Detect which cell encompasses the target text, then output its (X, Y) center coordinate. 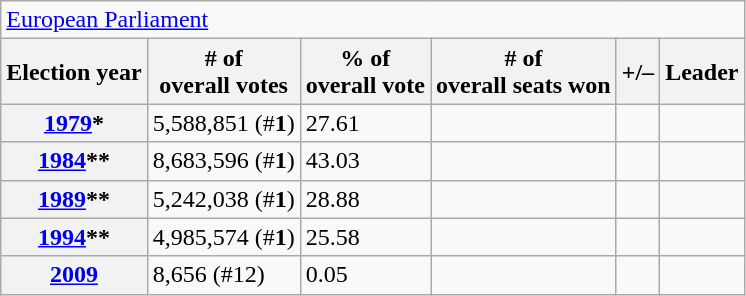
Leader (702, 72)
27.61 (365, 123)
25.58 (365, 237)
# ofoverall votes (224, 72)
1994** (74, 237)
1979* (74, 123)
4,985,574 (#1) (224, 237)
43.03 (365, 161)
European Parliament (372, 20)
1984** (74, 161)
8,683,596 (#1) (224, 161)
5,242,038 (#1) (224, 199)
% ofoverall vote (365, 72)
# ofoverall seats won (524, 72)
28.88 (365, 199)
8,656 (#12) (224, 275)
2009 (74, 275)
1989** (74, 199)
+/– (638, 72)
0.05 (365, 275)
Election year (74, 72)
5,588,851 (#1) (224, 123)
